Locate the cell with the specified text and output its (X, Y) center coordinate. 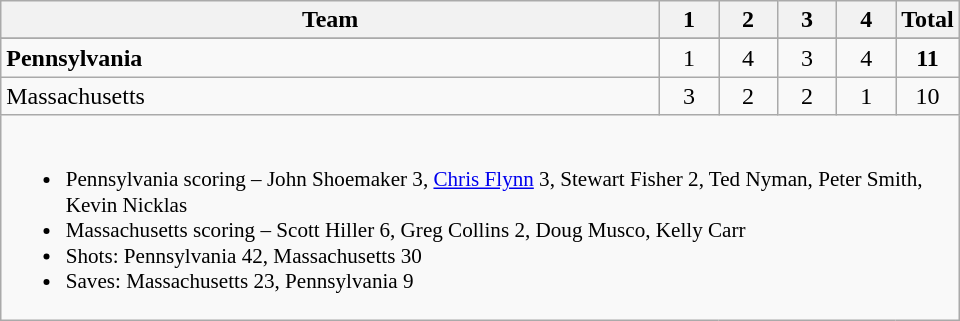
Massachusetts (330, 96)
Pennsylvania (330, 58)
Team (330, 20)
Total (928, 20)
11 (928, 58)
10 (928, 96)
